For the text-containing cell, return its midpoint in (x, y) coordinate format. 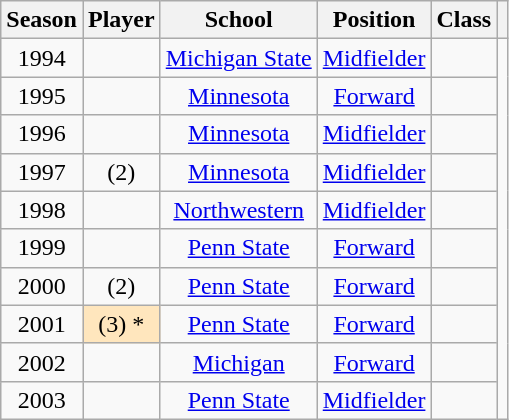
Class (464, 20)
Northwestern (238, 210)
Position (374, 20)
School (238, 20)
Season (42, 20)
2002 (42, 362)
Michigan State (238, 58)
Player (121, 20)
2003 (42, 400)
1997 (42, 172)
2000 (42, 286)
1996 (42, 134)
Michigan (238, 362)
1995 (42, 96)
2001 (42, 324)
(3) * (121, 324)
1999 (42, 248)
1994 (42, 58)
1998 (42, 210)
